For the text-containing cell, return its midpoint in (x, y) coordinate format. 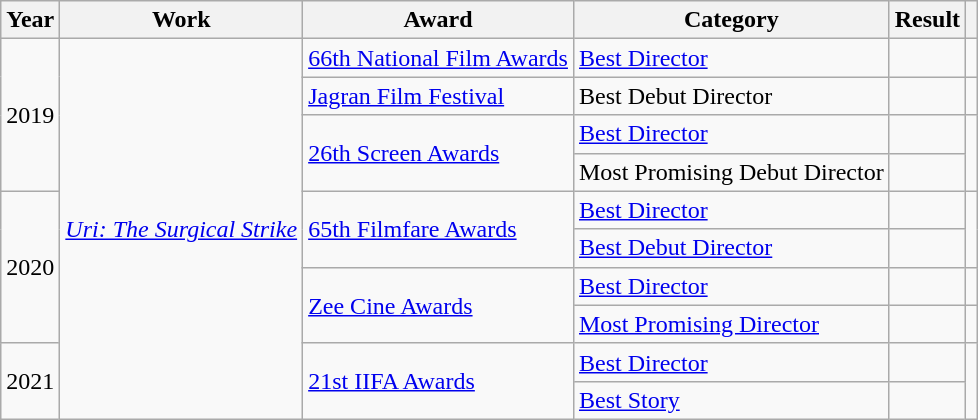
65th Filmfare Awards (438, 229)
Result (927, 20)
Uri: The Surgical Strike (182, 230)
Year (30, 20)
26th Screen Awards (438, 153)
Work (182, 20)
Jagran Film Festival (438, 96)
Best Story (731, 400)
21st IIFA Awards (438, 381)
Most Promising Debut Director (731, 172)
66th National Film Awards (438, 58)
Award (438, 20)
2021 (30, 381)
Most Promising Director (731, 324)
2020 (30, 267)
Category (731, 20)
2019 (30, 115)
Zee Cine Awards (438, 305)
